Return the [x, y] coordinate for the center point of the cell that contains the specified text.  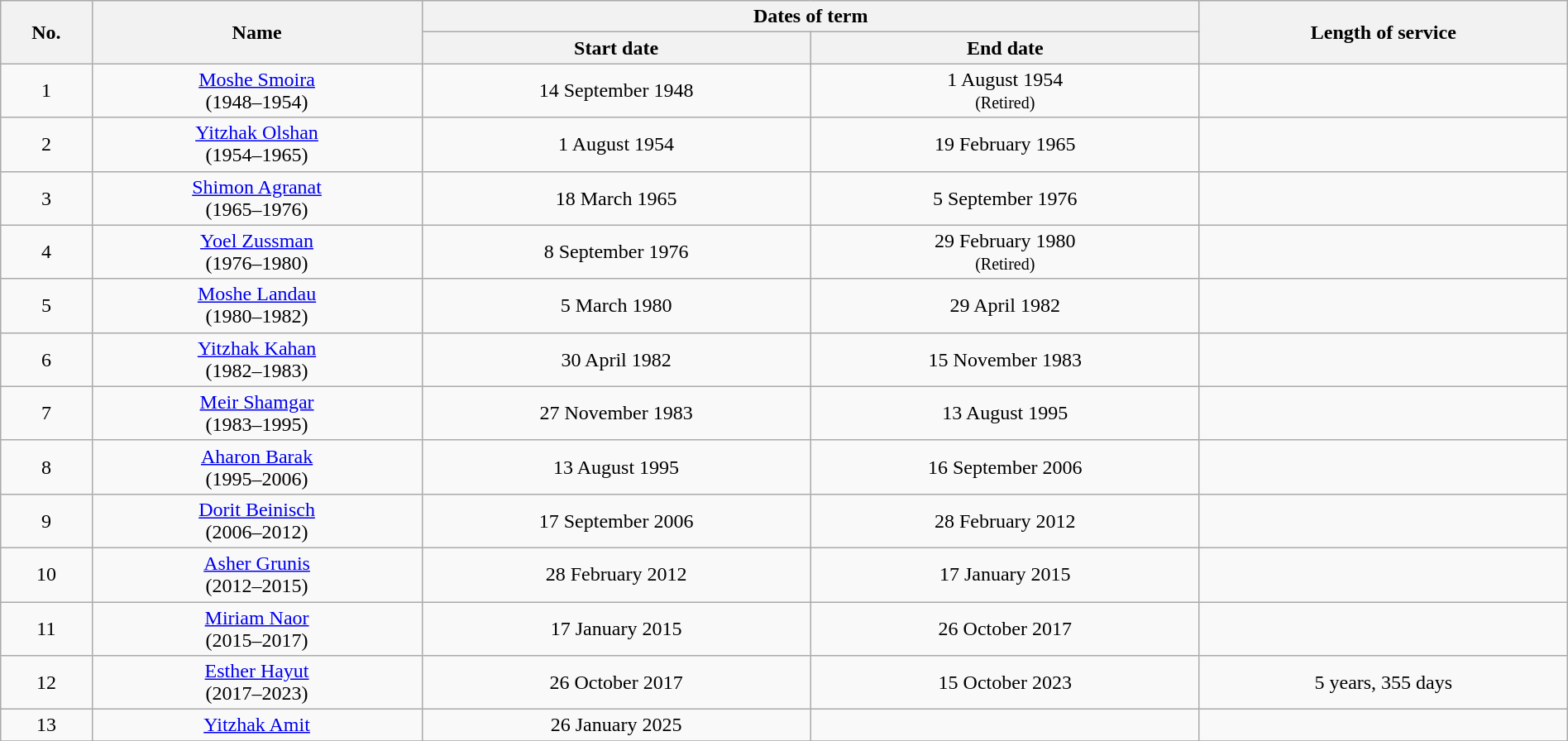
4 [46, 251]
1 August 1954 [616, 144]
14 September 1948 [616, 91]
1 August 1954(Retired) [1005, 91]
10 [46, 574]
30 April 1982 [616, 359]
29 February 1980(Retired) [1005, 251]
Esther Hayut(2017–2023) [256, 683]
8 [46, 466]
End date [1005, 48]
27 November 1983 [616, 414]
3 [46, 198]
6 [46, 359]
17 September 2006 [616, 521]
5 March 1980 [616, 306]
Name [256, 32]
Aharon Barak(1995–2006) [256, 466]
11 [46, 629]
19 February 1965 [1005, 144]
Miriam Naor(2015–2017) [256, 629]
Yitzhak Olshan(1954–1965) [256, 144]
7 [46, 414]
9 [46, 521]
Start date [616, 48]
2 [46, 144]
Dates of term [810, 17]
Moshe Landau(1980–1982) [256, 306]
No. [46, 32]
16 September 2006 [1005, 466]
13 [46, 725]
8 September 1976 [616, 251]
5 years, 355 days [1383, 683]
18 March 1965 [616, 198]
Yoel Zussman(1976–1980) [256, 251]
Asher Grunis(2012–2015) [256, 574]
15 October 2023 [1005, 683]
Shimon Agranat(1965–1976) [256, 198]
12 [46, 683]
5 [46, 306]
Meir Shamgar(1983–1995) [256, 414]
29 April 1982 [1005, 306]
Yitzhak Amit [256, 725]
Dorit Beinisch(2006–2012) [256, 521]
5 September 1976 [1005, 198]
26 January 2025 [616, 725]
Yitzhak Kahan(1982–1983) [256, 359]
15 November 1983 [1005, 359]
1 [46, 91]
Length of service [1383, 32]
Moshe Smoira(1948–1954) [256, 91]
